Provide the (x, y) coordinate of the cell's center where the given text is located.  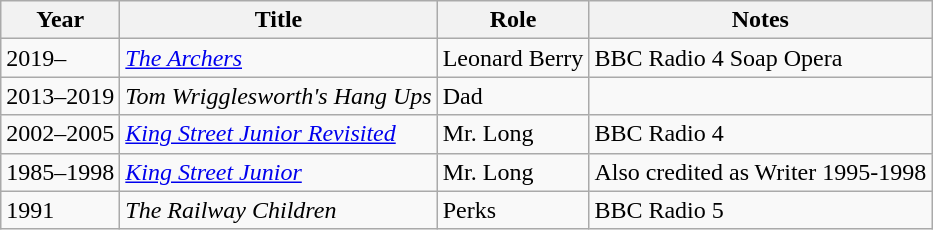
King Street Junior Revisited (278, 134)
1985–1998 (60, 172)
Perks (513, 210)
BBC Radio 4 (760, 134)
Notes (760, 20)
Leonard Berry (513, 58)
Role (513, 20)
King Street Junior (278, 172)
Year (60, 20)
2019– (60, 58)
BBC Radio 4 Soap Opera (760, 58)
The Railway Children (278, 210)
Title (278, 20)
BBC Radio 5 (760, 210)
1991 (60, 210)
2002–2005 (60, 134)
Also credited as Writer 1995-1998 (760, 172)
2013–2019 (60, 96)
Tom Wrigglesworth's Hang Ups (278, 96)
Dad (513, 96)
The Archers (278, 58)
